Detect which cell encompasses the target text, then output its [x, y] center coordinate. 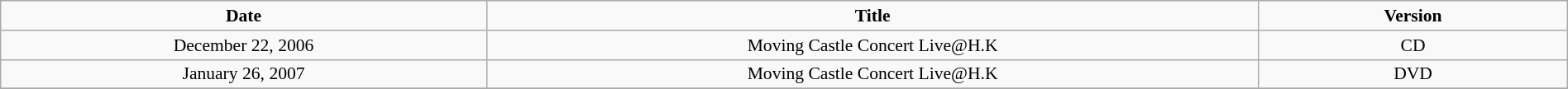
Title [872, 16]
Date [244, 16]
Version [1413, 16]
January 26, 2007 [244, 74]
December 22, 2006 [244, 45]
DVD [1413, 74]
CD [1413, 45]
